Return (X, Y) of the center of cell containing provided text 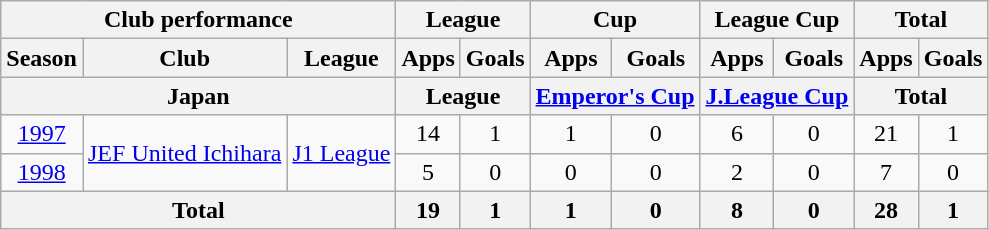
5 (428, 172)
J1 League (342, 153)
League Cup (777, 20)
Cup (615, 20)
Emperor's Cup (615, 96)
19 (428, 210)
2 (737, 172)
21 (886, 134)
Season (42, 58)
Japan (198, 96)
Club (184, 58)
J.League Cup (777, 96)
1998 (42, 172)
1997 (42, 134)
28 (886, 210)
JEF United Ichihara (184, 153)
6 (737, 134)
7 (886, 172)
Club performance (198, 20)
14 (428, 134)
8 (737, 210)
